Return (X, Y) of the center of cell containing provided text 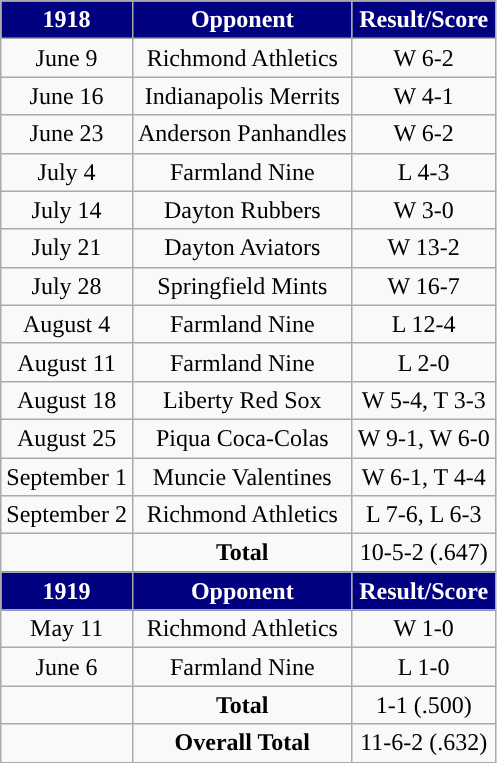
Piqua Coca-Colas (242, 438)
August 18 (67, 400)
L 7-6, L 6-3 (424, 515)
June 6 (67, 667)
L 2-0 (424, 362)
W 16-7 (424, 286)
Muncie Valentines (242, 477)
July 14 (67, 210)
11-6-2 (.632) (424, 743)
Anderson Panhandles (242, 134)
W 3-0 (424, 210)
L 1-0 (424, 667)
August 11 (67, 362)
August 4 (67, 324)
July 28 (67, 286)
W 9-1, W 6-0 (424, 438)
W 5-4, T 3-3 (424, 400)
1918 (67, 20)
W 1-0 (424, 629)
June 23 (67, 134)
L 4-3 (424, 172)
Overall Total (242, 743)
Liberty Red Sox (242, 400)
July 4 (67, 172)
September 1 (67, 477)
May 11 (67, 629)
Dayton Rubbers (242, 210)
1919 (67, 591)
1-1 (.500) (424, 705)
June 16 (67, 96)
W 13-2 (424, 248)
10-5-2 (.647) (424, 553)
August 25 (67, 438)
W 6-1, T 4-4 (424, 477)
July 21 (67, 248)
L 12-4 (424, 324)
Indianapolis Merrits (242, 96)
June 9 (67, 58)
Springfield Mints (242, 286)
W 4-1 (424, 96)
September 2 (67, 515)
Dayton Aviators (242, 248)
